For the text-containing cell, return its midpoint in [x, y] coordinate format. 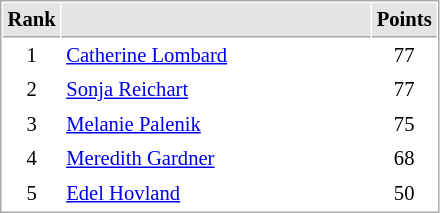
50 [404, 194]
Points [404, 20]
68 [404, 158]
Meredith Gardner [216, 158]
2 [32, 90]
75 [404, 124]
5 [32, 194]
Melanie Palenik [216, 124]
3 [32, 124]
1 [32, 56]
Sonja Reichart [216, 90]
4 [32, 158]
Catherine Lombard [216, 56]
Edel Hovland [216, 194]
Rank [32, 20]
